Identify which cell holds the provided text, then report its [x, y] central coordinate. 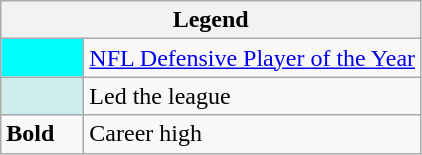
Bold [42, 134]
NFL Defensive Player of the Year [252, 58]
Career high [252, 134]
Legend [211, 20]
Led the league [252, 96]
